Identify which cell holds the provided text, then report its (x, y) central coordinate. 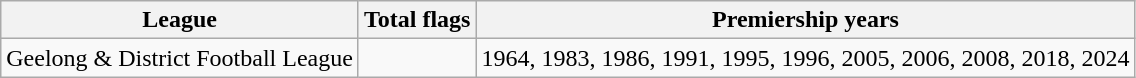
League (180, 20)
Premiership years (806, 20)
1964, 1983, 1986, 1991, 1995, 1996, 2005, 2006, 2008, 2018, 2024 (806, 58)
Geelong & District Football League (180, 58)
Total flags (417, 20)
